Output the (x, y) coordinate of the center of the cell containing the given text.  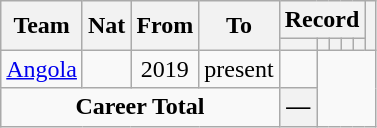
Record (322, 20)
2019 (165, 69)
Team (42, 26)
Career Total (140, 107)
— (298, 107)
Angola (42, 69)
From (165, 26)
present (239, 69)
To (239, 26)
Nat (106, 26)
